From the cell containing the given text, extract its center point as [X, Y] coordinate. 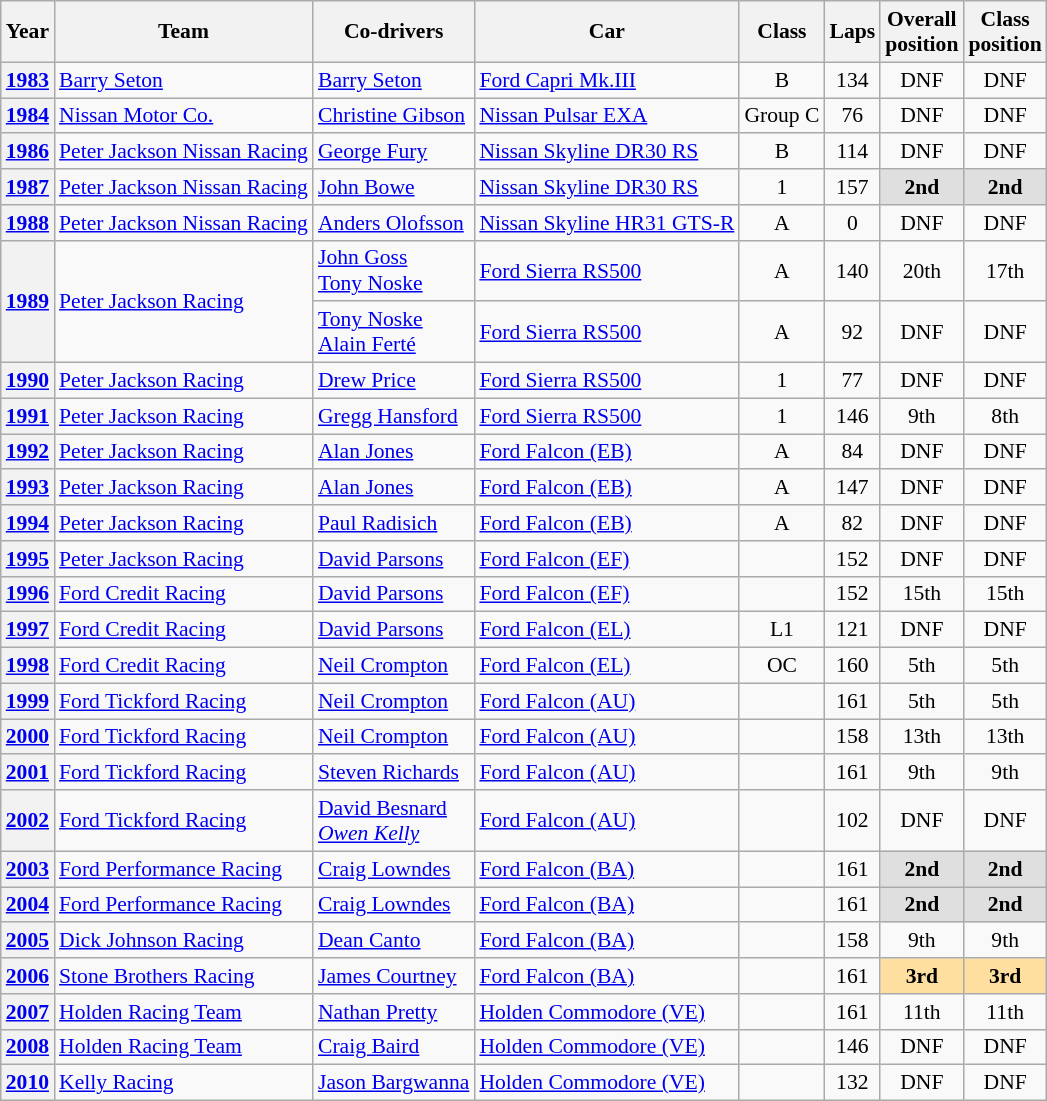
1987 [28, 187]
1993 [28, 488]
1983 [28, 80]
134 [852, 80]
Team [184, 32]
84 [852, 452]
8th [1004, 416]
2002 [28, 820]
Dick Johnson Racing [184, 941]
2004 [28, 905]
Class [782, 32]
Gregg Hansford [394, 416]
2008 [28, 1047]
George Fury [394, 152]
Paul Radisich [394, 523]
James Courtney [394, 976]
1989 [28, 301]
2010 [28, 1083]
Laps [852, 32]
102 [852, 820]
0 [852, 223]
157 [852, 187]
Classposition [1004, 32]
160 [852, 666]
1988 [28, 223]
Ford Capri Mk.III [606, 80]
2001 [28, 773]
Anders Olofsson [394, 223]
2000 [28, 737]
Nathan Pretty [394, 1012]
1999 [28, 701]
20th [922, 270]
1994 [28, 523]
Christine Gibson [394, 116]
Overallposition [922, 32]
1984 [28, 116]
Jason Bargwanna [394, 1083]
1990 [28, 381]
Nissan Skyline HR31 GTS-R [606, 223]
1986 [28, 152]
John Goss Tony Noske [394, 270]
Kelly Racing [184, 1083]
82 [852, 523]
2005 [28, 941]
2006 [28, 976]
1996 [28, 594]
114 [852, 152]
Co-drivers [394, 32]
Stone Brothers Racing [184, 976]
Tony Noske Alain Ferté [394, 332]
2003 [28, 869]
77 [852, 381]
121 [852, 630]
92 [852, 332]
Drew Price [394, 381]
Nissan Pulsar EXA [606, 116]
Nissan Motor Co. [184, 116]
Year [28, 32]
Car [606, 32]
17th [1004, 270]
147 [852, 488]
140 [852, 270]
1997 [28, 630]
OC [782, 666]
Group C [782, 116]
Craig Baird [394, 1047]
1992 [28, 452]
Steven Richards [394, 773]
76 [852, 116]
2007 [28, 1012]
132 [852, 1083]
Dean Canto [394, 941]
1995 [28, 559]
David Besnard Owen Kelly [394, 820]
1998 [28, 666]
John Bowe [394, 187]
1991 [28, 416]
L1 [782, 630]
